Find where the given text appears and provide that cell's center as [x, y] coordinate. 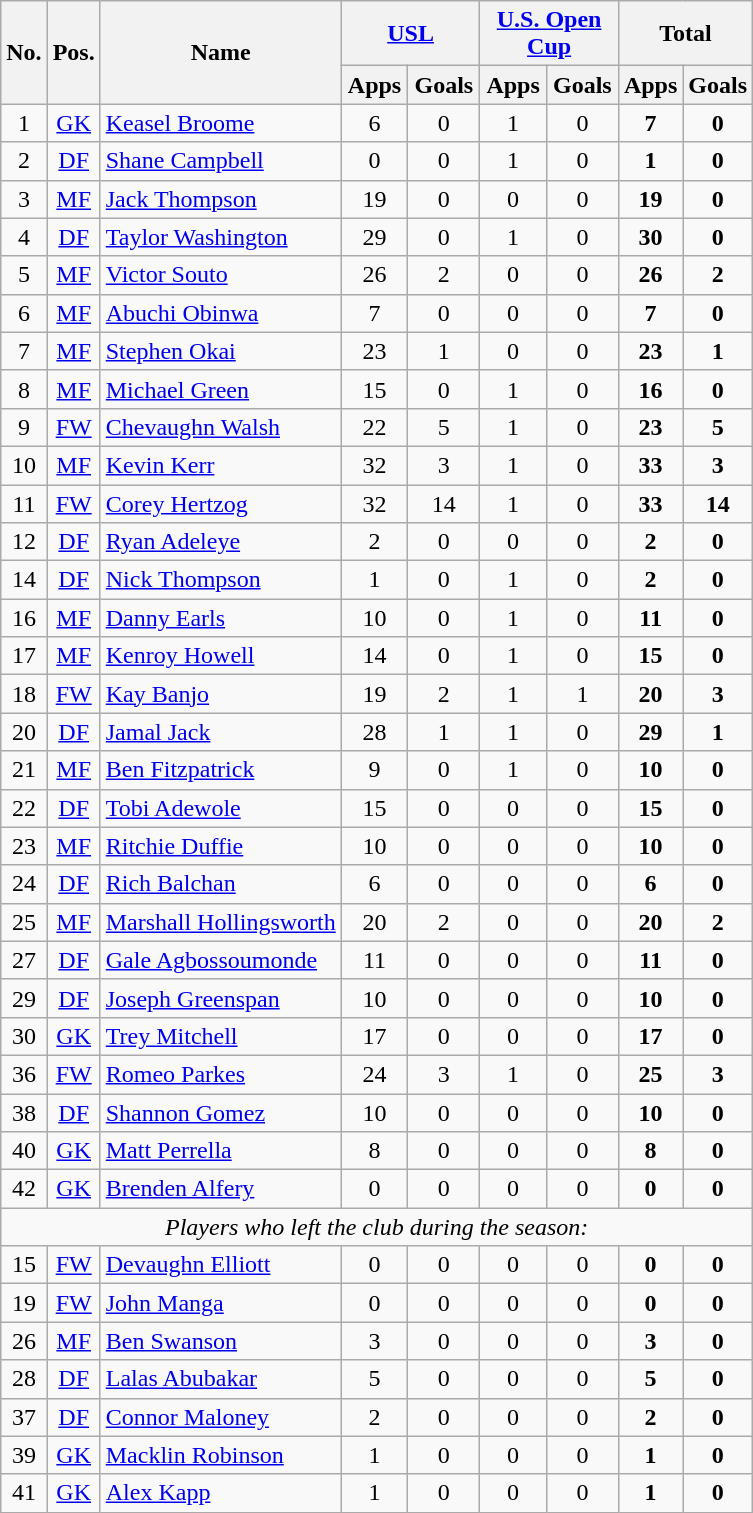
No. [24, 52]
Total [685, 34]
12 [24, 542]
Keasel Broome [220, 123]
Devaughn Elliott [220, 1265]
Kevin Kerr [220, 465]
41 [24, 1493]
Shannon Gomez [220, 1113]
Ben Swanson [220, 1341]
John Manga [220, 1303]
4 [24, 237]
USL [410, 34]
Stephen Okai [220, 351]
Jack Thompson [220, 199]
Ben Fitzpatrick [220, 770]
18 [24, 694]
Michael Green [220, 389]
27 [24, 960]
Abuchi Obinwa [220, 313]
Players who left the club during the season: [377, 1227]
Shane Campbell [220, 161]
Macklin Robinson [220, 1455]
36 [24, 1074]
Kenroy Howell [220, 656]
Connor Maloney [220, 1417]
Jamal Jack [220, 732]
Kay Banjo [220, 694]
Victor Souto [220, 275]
Gale Agbossoumonde [220, 960]
Pos. [74, 52]
Lalas Abubakar [220, 1379]
Alex Kapp [220, 1493]
42 [24, 1189]
Brenden Alfery [220, 1189]
38 [24, 1113]
40 [24, 1151]
Marshall Hollingsworth [220, 922]
Matt Perrella [220, 1151]
Romeo Parkes [220, 1074]
Corey Hertzog [220, 503]
39 [24, 1455]
21 [24, 770]
Tobi Adewole [220, 808]
Danny Earls [220, 618]
Ryan Adeleye [220, 542]
Trey Mitchell [220, 1036]
Joseph Greenspan [220, 998]
Chevaughn Walsh [220, 427]
Taylor Washington [220, 237]
Name [220, 52]
Ritchie Duffie [220, 846]
Rich Balchan [220, 884]
U.S. Open Cup [550, 34]
Nick Thompson [220, 580]
37 [24, 1417]
